Return the [X, Y] coordinate for the center point of the cell that contains the specified text.  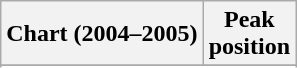
Peakposition [249, 34]
Chart (2004–2005) [102, 34]
